Return the (x, y) coordinate for the center point of the cell that contains the specified text.  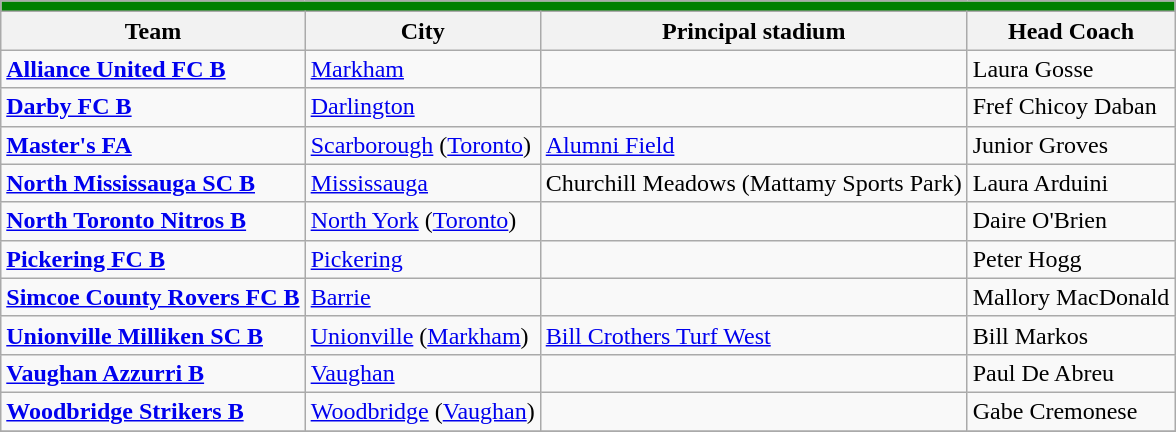
Master's FA (153, 145)
Markham (422, 69)
Principal stadium (754, 31)
Laura Gosse (1071, 69)
Laura Arduini (1071, 183)
Mississauga (422, 183)
Scarborough (Toronto) (422, 145)
Churchill Meadows (Mattamy Sports Park) (754, 183)
Woodbridge Strikers B (153, 411)
Vaughan (422, 373)
Fref Chicoy Daban (1071, 107)
North York (Toronto) (422, 221)
Paul De Abreu (1071, 373)
Pickering (422, 259)
Mallory MacDonald (1071, 297)
North Mississauga SC B (153, 183)
Darlington (422, 107)
Bill Crothers Turf West (754, 335)
Bill Markos (1071, 335)
Pickering FC B (153, 259)
Woodbridge (Vaughan) (422, 411)
Head Coach (1071, 31)
City (422, 31)
Alliance United FC B (153, 69)
Alumni Field (754, 145)
Vaughan Azzurri B (153, 373)
Simcoe County Rovers FC B (153, 297)
Gabe Cremonese (1071, 411)
North Toronto Nitros B (153, 221)
Team (153, 31)
Unionville (Markham) (422, 335)
Junior Groves (1071, 145)
Daire O'Brien (1071, 221)
Barrie (422, 297)
Peter Hogg (1071, 259)
Unionville Milliken SC B (153, 335)
Darby FC B (153, 107)
